Pinpoint the cell where the given text exists, returning its [x, y] midpoint coordinate. 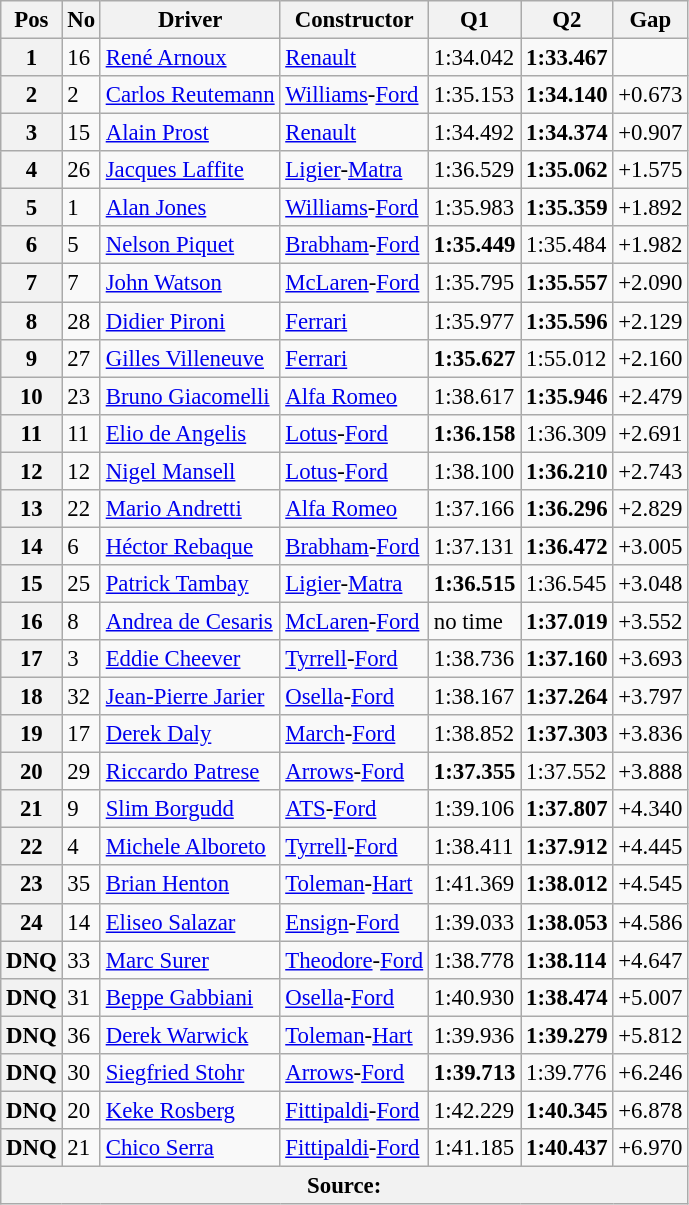
1:40.345 [567, 1110]
Pos [32, 20]
René Arnoux [190, 58]
Ensign-Ford [354, 922]
+4.586 [650, 922]
1:55.012 [567, 358]
1:34.492 [474, 133]
Bruno Giacomelli [190, 396]
Andrea de Cesaris [190, 621]
March-Ford [354, 734]
36 [81, 1035]
Michele Alboreto [190, 847]
Slim Borgudd [190, 809]
Keke Rosberg [190, 1110]
1:34.140 [567, 95]
+6.246 [650, 1073]
1:37.166 [474, 509]
Carlos Reutemann [190, 95]
Nigel Mansell [190, 471]
1:35.596 [567, 321]
1:38.114 [567, 960]
+4.647 [650, 960]
Constructor [354, 20]
1:37.160 [567, 659]
+4.445 [650, 847]
1:42.229 [474, 1110]
1:41.369 [474, 885]
+5.812 [650, 1035]
1:39.713 [474, 1073]
+2.743 [650, 471]
+2.691 [650, 433]
+3.693 [650, 659]
Gap [650, 20]
Q1 [474, 20]
+3.552 [650, 621]
+1.892 [650, 208]
25 [81, 584]
Source: [344, 1185]
1:38.617 [474, 396]
1:35.449 [474, 245]
1:35.983 [474, 208]
1:34.042 [474, 58]
Marc Surer [190, 960]
1:35.359 [567, 208]
Héctor Rebaque [190, 546]
1:35.484 [567, 245]
1:37.264 [567, 697]
+2.479 [650, 396]
+3.836 [650, 734]
19 [32, 734]
29 [81, 772]
no time [474, 621]
28 [81, 321]
Riccardo Patrese [190, 772]
Elio de Angelis [190, 433]
+2.829 [650, 509]
ATS-Ford [354, 809]
1:38.778 [474, 960]
1:36.472 [567, 546]
+3.888 [650, 772]
Nelson Piquet [190, 245]
1:34.374 [567, 133]
27 [81, 358]
Eddie Cheever [190, 659]
+3.005 [650, 546]
Driver [190, 20]
1:36.529 [474, 170]
Didier Pironi [190, 321]
+1.575 [650, 170]
1:38.100 [474, 471]
1:40.930 [474, 997]
31 [81, 997]
1:37.019 [567, 621]
1:36.515 [474, 584]
Alan Jones [190, 208]
1:38.167 [474, 697]
Jacques Laffite [190, 170]
Derek Warwick [190, 1035]
1:39.106 [474, 809]
Mario Andretti [190, 509]
+4.340 [650, 809]
1:37.131 [474, 546]
Beppe Gabbiani [190, 997]
1:38.736 [474, 659]
Chico Serra [190, 1148]
Derek Daly [190, 734]
+3.797 [650, 697]
+3.048 [650, 584]
+6.970 [650, 1148]
Brian Henton [190, 885]
1:36.545 [567, 584]
+2.160 [650, 358]
Patrick Tambay [190, 584]
Eliseo Salazar [190, 922]
+5.007 [650, 997]
1:35.627 [474, 358]
1:37.303 [567, 734]
+0.907 [650, 133]
26 [81, 170]
1:38.852 [474, 734]
1:35.557 [567, 283]
No [81, 20]
1:36.158 [474, 433]
1:39.279 [567, 1035]
1:36.210 [567, 471]
1:35.153 [474, 95]
+2.129 [650, 321]
Q2 [567, 20]
1:36.296 [567, 509]
1:35.977 [474, 321]
1:36.309 [567, 433]
35 [81, 885]
1:37.355 [474, 772]
+4.545 [650, 885]
1:37.552 [567, 772]
+2.090 [650, 283]
24 [32, 922]
1:39.776 [567, 1073]
Siegfried Stohr [190, 1073]
Jean-Pierre Jarier [190, 697]
1:35.946 [567, 396]
1:38.474 [567, 997]
1:38.053 [567, 922]
1:41.185 [474, 1148]
John Watson [190, 283]
33 [81, 960]
1:35.795 [474, 283]
30 [81, 1073]
1:38.411 [474, 847]
1:35.062 [567, 170]
Theodore-Ford [354, 960]
1:39.936 [474, 1035]
1:40.437 [567, 1148]
Alain Prost [190, 133]
13 [32, 509]
10 [32, 396]
1:38.012 [567, 885]
1:39.033 [474, 922]
+1.982 [650, 245]
1:33.467 [567, 58]
+0.673 [650, 95]
+6.878 [650, 1110]
18 [32, 697]
32 [81, 697]
1:37.807 [567, 809]
1:37.912 [567, 847]
Gilles Villeneuve [190, 358]
